Provide the (x, y) coordinate of the cell's center where the given text is located.  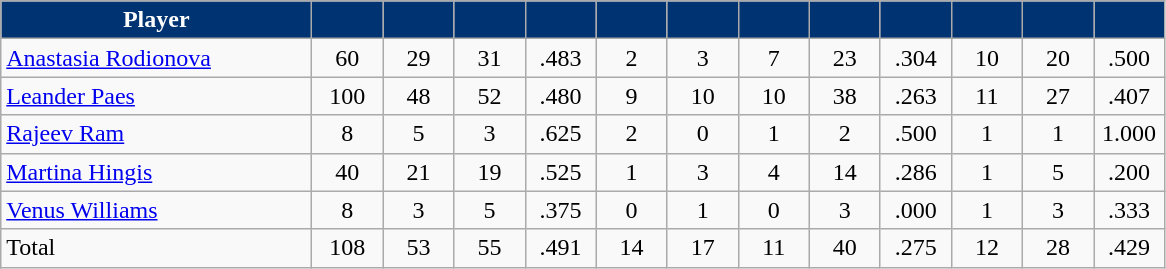
.483 (560, 58)
.304 (916, 58)
Rajeev Ram (156, 134)
.286 (916, 172)
53 (418, 248)
.525 (560, 172)
Player (156, 20)
48 (418, 96)
4 (774, 172)
7 (774, 58)
Leander Paes (156, 96)
55 (490, 248)
Martina Hingis (156, 172)
100 (348, 96)
.275 (916, 248)
.375 (560, 210)
.480 (560, 96)
Venus Williams (156, 210)
Total (156, 248)
29 (418, 58)
60 (348, 58)
17 (702, 248)
27 (1058, 96)
.429 (1130, 248)
1.000 (1130, 134)
.263 (916, 96)
.200 (1130, 172)
21 (418, 172)
52 (490, 96)
9 (632, 96)
.625 (560, 134)
.333 (1130, 210)
12 (986, 248)
19 (490, 172)
.407 (1130, 96)
23 (844, 58)
31 (490, 58)
108 (348, 248)
20 (1058, 58)
.000 (916, 210)
38 (844, 96)
28 (1058, 248)
Anastasia Rodionova (156, 58)
.491 (560, 248)
